Locate the cell with the specified text and output its (X, Y) center coordinate. 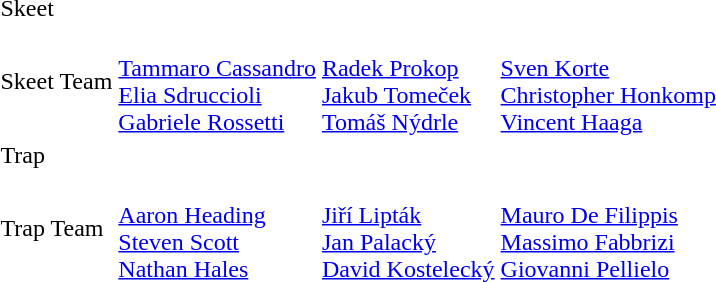
Tammaro CassandroElia SdruccioliGabriele Rossetti (218, 82)
Radek ProkopJakub TomečekTomáš Nýdrle (408, 82)
